Return the [x, y] coordinate for the center point of the cell that contains the specified text.  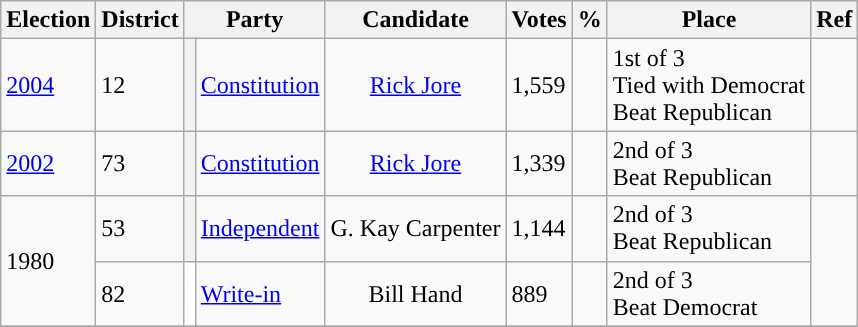
1980 [48, 261]
12 [140, 85]
2002 [48, 164]
73 [140, 164]
1,559 [539, 85]
Candidate [416, 20]
2004 [48, 85]
% [590, 20]
53 [140, 228]
889 [539, 294]
Election [48, 20]
Place [708, 20]
Bill Hand [416, 294]
Write-in [260, 294]
1,339 [539, 164]
Votes [539, 20]
Party [254, 20]
1,144 [539, 228]
District [140, 20]
Ref [834, 20]
82 [140, 294]
Independent [260, 228]
2nd of 3Beat Democrat [708, 294]
1st of 3Tied with DemocratBeat Republican [708, 85]
G. Kay Carpenter [416, 228]
